Capture the cell that displays the provided text and extract its [x, y] central coordinate. 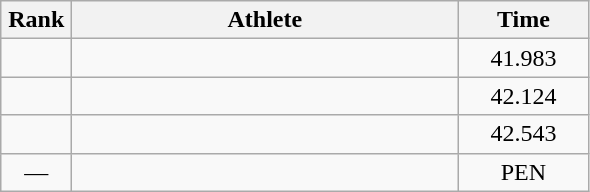
Time [524, 20]
41.983 [524, 58]
Rank [36, 20]
42.124 [524, 96]
PEN [524, 172]
Athlete [265, 20]
— [36, 172]
42.543 [524, 134]
